Capture the cell that displays the provided text and extract its [x, y] central coordinate. 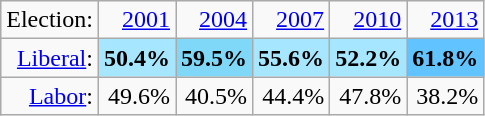
2004 [214, 20]
2007 [292, 20]
52.2% [368, 58]
50.4% [136, 58]
2001 [136, 20]
Liberal: [50, 58]
59.5% [214, 58]
Labor: [50, 96]
Election: [50, 20]
40.5% [214, 96]
55.6% [292, 58]
61.8% [446, 58]
2010 [368, 20]
38.2% [446, 96]
47.8% [368, 96]
44.4% [292, 96]
49.6% [136, 96]
2013 [446, 20]
